Return (x, y) of the center of cell containing provided text 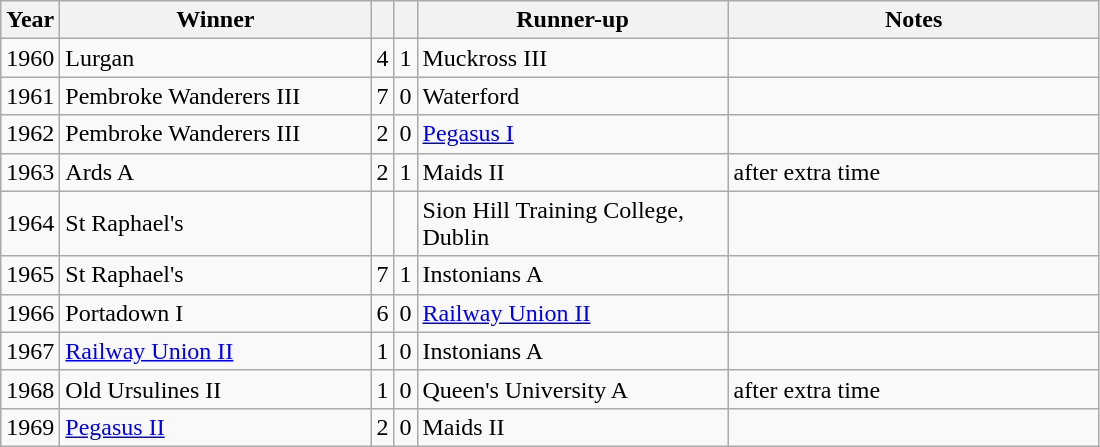
1968 (30, 389)
Muckross III (572, 58)
Queen's University A (572, 389)
1964 (30, 224)
Old Ursulines II (216, 389)
Notes (914, 20)
Sion Hill Training College, Dublin (572, 224)
1969 (30, 427)
1966 (30, 313)
4 (382, 58)
1965 (30, 275)
Portadown I (216, 313)
1967 (30, 351)
1961 (30, 96)
Ards A (216, 172)
Waterford (572, 96)
Pegasus II (216, 427)
6 (382, 313)
Runner-up (572, 20)
1962 (30, 134)
1960 (30, 58)
Pegasus I (572, 134)
Year (30, 20)
Lurgan (216, 58)
Winner (216, 20)
1963 (30, 172)
